Scan for the cell matching the given text and deliver its (x, y) coordinate at center. 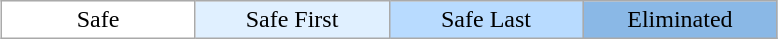
Safe Last (486, 20)
Safe First (292, 20)
Safe (98, 20)
Eliminated (680, 20)
